Capture the cell that displays the provided text and extract its (x, y) central coordinate. 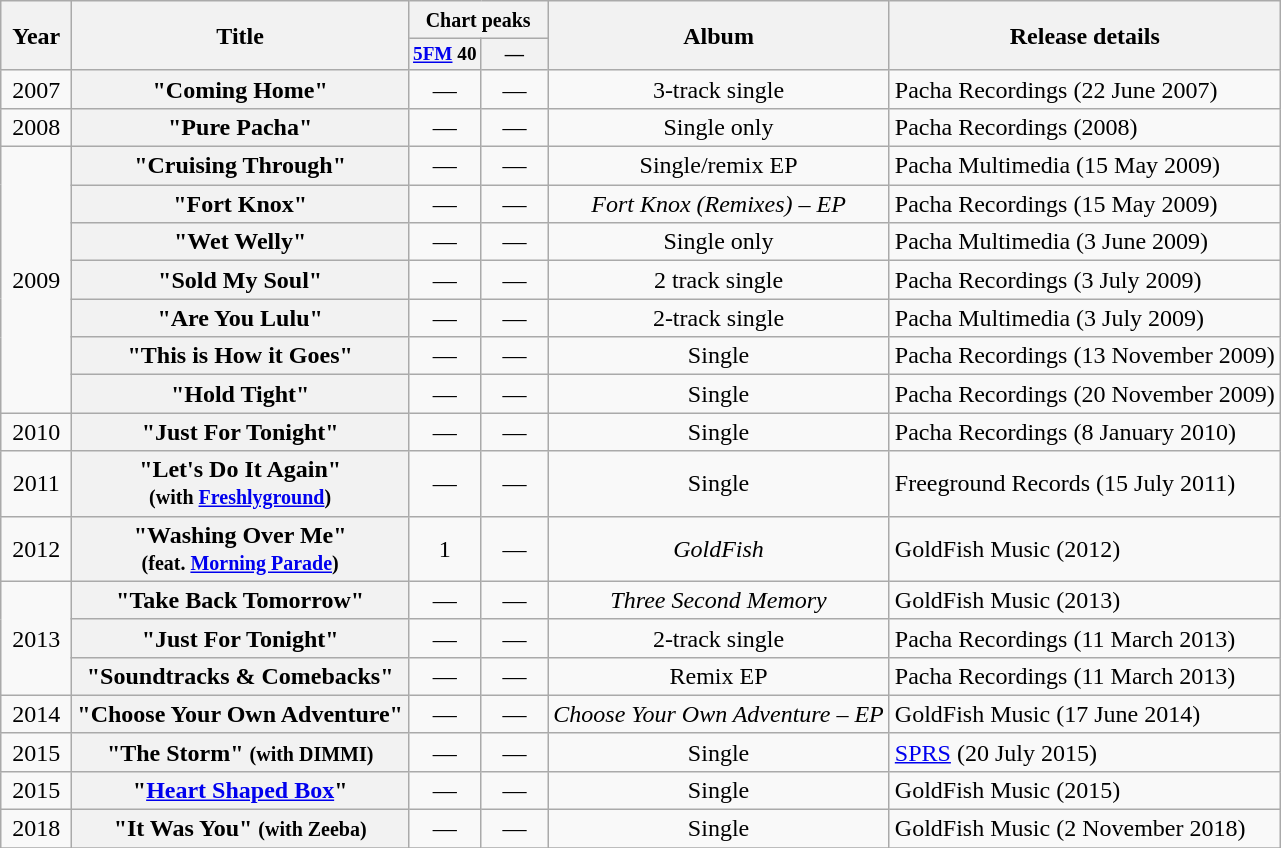
GoldFish Music (2013) (1084, 600)
"Washing Over Me"(feat. Morning Parade) (240, 548)
2011 (36, 484)
Pacha Recordings (8 January 2010) (1084, 432)
Freeground Records (15 July 2011) (1084, 484)
2018 (36, 829)
2010 (36, 432)
GoldFish Music (2 November 2018) (1084, 829)
2013 (36, 638)
Remix EP (719, 676)
Pacha Recordings (13 November 2009) (1084, 356)
"Soundtracks & Comebacks" (240, 676)
"Let's Do It Again"(with Freshlyground) (240, 484)
GoldFish Music (2012) (1084, 548)
"Coming Home" (240, 89)
Pacha Recordings (2008) (1084, 128)
"Heart Shaped Box" (240, 791)
Year (36, 36)
GoldFish Music (2015) (1084, 791)
Pacha Multimedia (3 June 2009) (1084, 242)
"Take Back Tomorrow" (240, 600)
"Pure Pacha" (240, 128)
Chart peaks (478, 20)
2014 (36, 714)
SPRS (20 July 2015) (1084, 752)
5FM 40 (444, 55)
1 (444, 548)
"Cruising Through" (240, 166)
"This is How it Goes" (240, 356)
2012 (36, 548)
Pacha Recordings (20 November 2009) (1084, 394)
Pacha Multimedia (3 July 2009) (1084, 318)
Pacha Multimedia (15 May 2009) (1084, 166)
"Wet Welly" (240, 242)
"Choose Your Own Adventure" (240, 714)
Choose Your Own Adventure – EP (719, 714)
Title (240, 36)
"Hold Tight" (240, 394)
"The Storm" (with DIMMI) (240, 752)
Pacha Recordings (15 May 2009) (1084, 204)
GoldFish Music (17 June 2014) (1084, 714)
"It Was You" (with Zeeba) (240, 829)
Three Second Memory (719, 600)
Pacha Recordings (22 June 2007) (1084, 89)
"Sold My Soul" (240, 280)
3-track single (719, 89)
2008 (36, 128)
2 track single (719, 280)
Fort Knox (Remixes) – EP (719, 204)
Release details (1084, 36)
"Are You Lulu" (240, 318)
Single/remix EP (719, 166)
Pacha Recordings (3 July 2009) (1084, 280)
2009 (36, 280)
Album (719, 36)
GoldFish (719, 548)
"Fort Knox" (240, 204)
2007 (36, 89)
